Search for the cell housing the specified text and yield its [X, Y] center coordinate. 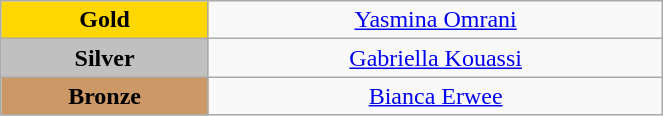
Bianca Erwee [435, 96]
Yasmina Omrani [435, 20]
Silver [105, 58]
Gabriella Kouassi [435, 58]
Bronze [105, 96]
Gold [105, 20]
